Output the (X, Y) coordinate of the center of the cell containing the given text.  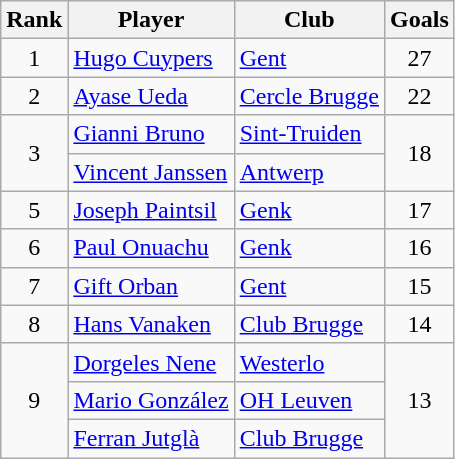
13 (420, 400)
Club (309, 20)
Hans Vanaken (151, 324)
16 (420, 248)
14 (420, 324)
Gianni Bruno (151, 134)
15 (420, 286)
Vincent Janssen (151, 172)
Westerlo (309, 362)
Mario González (151, 400)
27 (420, 58)
3 (34, 153)
6 (34, 248)
Paul Onuachu (151, 248)
Gift Orban (151, 286)
9 (34, 400)
17 (420, 210)
8 (34, 324)
1 (34, 58)
Ferran Jutglà (151, 438)
5 (34, 210)
Hugo Cuypers (151, 58)
Cercle Brugge (309, 96)
2 (34, 96)
Antwerp (309, 172)
Rank (34, 20)
Sint-Truiden (309, 134)
Dorgeles Nene (151, 362)
22 (420, 96)
Ayase Ueda (151, 96)
Player (151, 20)
Goals (420, 20)
18 (420, 153)
Joseph Paintsil (151, 210)
OH Leuven (309, 400)
7 (34, 286)
